Identify which cell holds the provided text, then report its [X, Y] central coordinate. 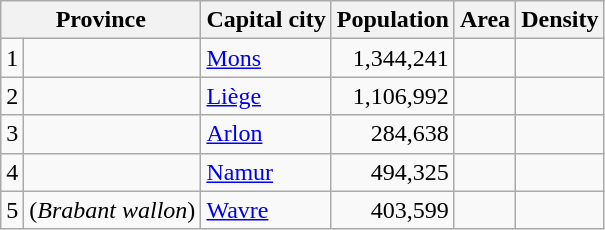
Wavre [266, 210]
Mons [266, 58]
5 [12, 210]
1 [12, 58]
(Brabant wallon) [112, 210]
Density [560, 20]
Population [392, 20]
4 [12, 172]
Area [484, 20]
3 [12, 134]
Liège [266, 96]
1,344,241 [392, 58]
Capital city [266, 20]
494,325 [392, 172]
Arlon [266, 134]
1,106,992 [392, 96]
Province [101, 20]
403,599 [392, 210]
284,638 [392, 134]
Namur [266, 172]
2 [12, 96]
